Identify which cell holds the provided text, then report its (x, y) central coordinate. 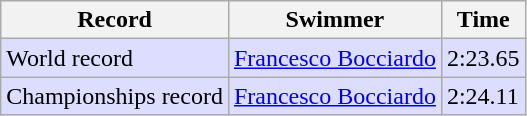
2:23.65 (483, 58)
Swimmer (334, 20)
World record (115, 58)
Time (483, 20)
Record (115, 20)
Championships record (115, 96)
2:24.11 (483, 96)
